Return the [x, y] coordinate for the center point of the cell that contains the specified text.  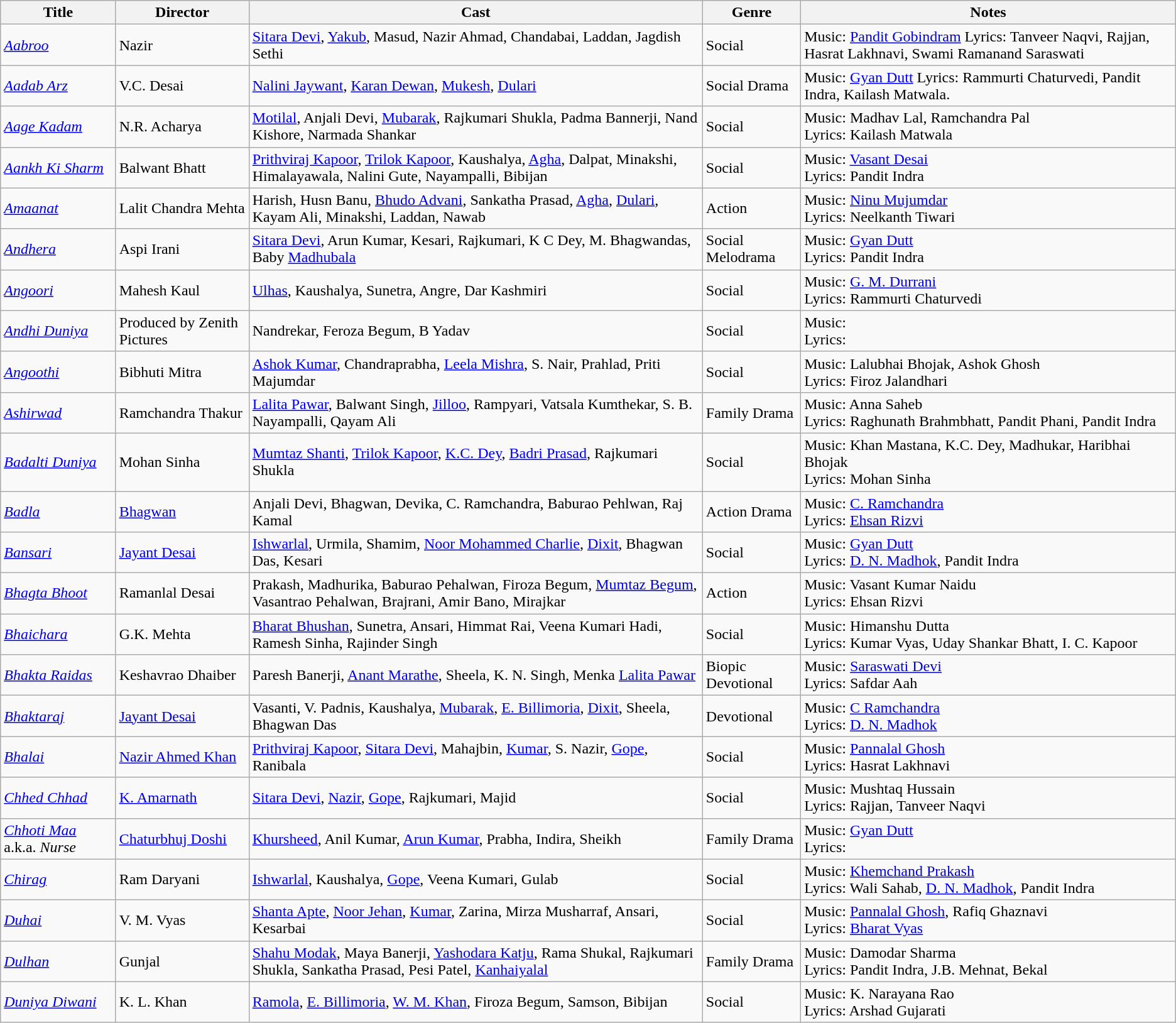
Music: Pannalal Ghosh, Rafiq GhaznaviLyrics: Bharat Vyas [989, 920]
Music: C. RamchandraLyrics: Ehsan Rizvi [989, 511]
Balwant Bhatt [182, 167]
Title [58, 13]
Bhakta Raidas [58, 675]
Harish, Husn Banu, Bhudo Advani, Sankatha Prasad, Agha, Dulari, Kayam Ali, Minakshi, Laddan, Nawab [476, 209]
Sitara Devi, Yakub, Masud, Nazir Ahmad, Chandabai, Laddan, Jagdish Sethi [476, 45]
Music: Madhav Lal, Ramchandra PalLyrics: Kailash Matwala [989, 127]
Shanta Apte, Noor Jehan, Kumar, Zarina, Mirza Musharraf, Ansari, Kesarbai [476, 920]
Bhalai [58, 757]
Biopic Devotional [751, 675]
Anjali Devi, Bhagwan, Devika, C. Ramchandra, Baburao Pehlwan, Raj Kamal [476, 511]
Khursheed, Anil Kumar, Arun Kumar, Prabha, Indira, Sheikh [476, 838]
Notes [989, 13]
Ramola, E. Billimoria, W. M. Khan, Firoza Begum, Samson, Bibijan [476, 1002]
Director [182, 13]
Chhoti Maa a.k.a. Nurse [58, 838]
Prithviraj Kapoor, Trilok Kapoor, Kaushalya, Agha, Dalpat, Minakshi, Himalayawala, Nalini Gute, Nayampalli, Bibijan [476, 167]
Mahesh Kaul [182, 290]
Vasanti, V. Padnis, Kaushalya, Mubarak, E. Billimoria, Dixit, Sheela, Bhagwan Das [476, 716]
Angoori [58, 290]
Music: C RamchandraLyrics: D. N. Madhok [989, 716]
Bhagwan [182, 511]
Music: Ninu MujumdarLyrics: Neelkanth Tiwari [989, 209]
Lalit Chandra Mehta [182, 209]
K. L. Khan [182, 1002]
Nandrekar, Feroza Begum, B Yadav [476, 331]
Aabroo [58, 45]
Music: Khan Mastana, K.C. Dey, Madhukar, Haribhai BhojakLyrics: Mohan Sinha [989, 462]
Motilal, Anjali Devi, Mubarak, Rajkumari Shukla, Padma Bannerji, Nand Kishore, Narmada Shankar [476, 127]
Bibhuti Mitra [182, 372]
Music: Vasant Kumar Naidu Lyrics: Ehsan Rizvi [989, 593]
Music: Saraswati DeviLyrics: Safdar Aah [989, 675]
Music: G. M. DurraniLyrics: Rammurti Chaturvedi [989, 290]
Music: Gyan DuttLyrics: [989, 838]
Chaturbhuj Doshi [182, 838]
Music: Mushtaq HussainLyrics: Rajjan, Tanveer Naqvi [989, 798]
Aage Kadam [58, 127]
Music: Gyan Dutt Lyrics: Rammurti Chaturvedi, Pandit Indra, Kailash Matwala. [989, 85]
Ashok Kumar, Chandraprabha, Leela Mishra, S. Nair, Prahlad, Priti Majumdar [476, 372]
Aadab Arz [58, 85]
Aspi Irani [182, 249]
Andhi Duniya [58, 331]
Music: K. Narayana RaoLyrics: Arshad Gujarati [989, 1002]
Duhai [58, 920]
Cast [476, 13]
Chhed Chhad [58, 798]
Prithviraj Kapoor, Sitara Devi, Mahajbin, Kumar, S. Nazir, Gope, Ranibala [476, 757]
Gunjal [182, 961]
Dulhan [58, 961]
Ishwarlal, Urmila, Shamim, Noor Mohammed Charlie, Dixit, Bhagwan Das, Kesari [476, 553]
Music: Gyan DuttLyrics: D. N. Madhok, Pandit Indra [989, 553]
Music: Lalubhai Bhojak, Ashok GhoshLyrics: Firoz Jalandhari [989, 372]
Produced by Zenith Pictures [182, 331]
Genre [751, 13]
Music: Himanshu DuttaLyrics: Kumar Vyas, Uday Shankar Bhatt, I. C. Kapoor [989, 635]
Nazir [182, 45]
Ramanlal Desai [182, 593]
Social Drama [751, 85]
N.R. Acharya [182, 127]
Ram Daryani [182, 880]
Action Drama [751, 511]
Shahu Modak, Maya Banerji, Yashodara Katju, Rama Shukal, Rajkumari Shukla, Sankatha Prasad, Pesi Patel, Kanhaiyalal [476, 961]
G.K. Mehta [182, 635]
Nalini Jaywant, Karan Dewan, Mukesh, Dulari [476, 85]
Music: Anna SahebLyrics: Raghunath Brahmbhatt, Pandit Phani, Pandit Indra [989, 412]
Badla [58, 511]
Sitara Devi, Nazir, Gope, Rajkumari, Majid [476, 798]
Bhaichara [58, 635]
Bharat Bhushan, Sunetra, Ansari, Himmat Rai, Veena Kumari Hadi, Ramesh Sinha, Rajinder Singh [476, 635]
Prakash, Madhurika, Baburao Pehalwan, Firoza Begum, Mumtaz Begum, Vasantrao Pehalwan, Brajrani, Amir Bano, Mirajkar [476, 593]
Ulhas, Kaushalya, Sunetra, Angre, Dar Kashmiri [476, 290]
Ashirwad [58, 412]
Duniya Diwani [58, 1002]
V.C. Desai [182, 85]
Aankh Ki Sharm [58, 167]
Amaanat [58, 209]
V. M. Vyas [182, 920]
K. Amarnath [182, 798]
Music: Vasant DesaiLyrics: Pandit Indra [989, 167]
Social Melodrama [751, 249]
Badalti Duniya [58, 462]
Music: Damodar SharmaLyrics: Pandit Indra, J.B. Mehnat, Bekal [989, 961]
Music: Pandit Gobindram Lyrics: Tanveer Naqvi, Rajjan, Hasrat Lakhnavi, Swami Ramanand Saraswati [989, 45]
Mumtaz Shanti, Trilok Kapoor, K.C. Dey, Badri Prasad, Rajkumari Shukla [476, 462]
Music: Khemchand PrakashLyrics: Wali Sahab, D. N. Madhok, Pandit Indra [989, 880]
Bhagta Bhoot [58, 593]
Paresh Banerji, Anant Marathe, Sheela, K. N. Singh, Menka Lalita Pawar [476, 675]
Keshavrao Dhaiber [182, 675]
Mohan Sinha [182, 462]
Music: Pannalal GhoshLyrics: Hasrat Lakhnavi [989, 757]
Nazir Ahmed Khan [182, 757]
Chirag [58, 880]
Music: Gyan DuttLyrics: Pandit Indra [989, 249]
Bhaktaraj [58, 716]
Ramchandra Thakur [182, 412]
Sitara Devi, Arun Kumar, Kesari, Rajkumari, K C Dey, M. Bhagwandas, Baby Madhubala [476, 249]
Ishwarlal, Kaushalya, Gope, Veena Kumari, Gulab [476, 880]
Angoothi [58, 372]
Music: Lyrics: [989, 331]
Bansari [58, 553]
Andhera [58, 249]
Devotional [751, 716]
Lalita Pawar, Balwant Singh, Jilloo, Rampyari, Vatsala Kumthekar, S. B. Nayampalli, Qayam Ali [476, 412]
